Capture the cell that displays the provided text and extract its (x, y) central coordinate. 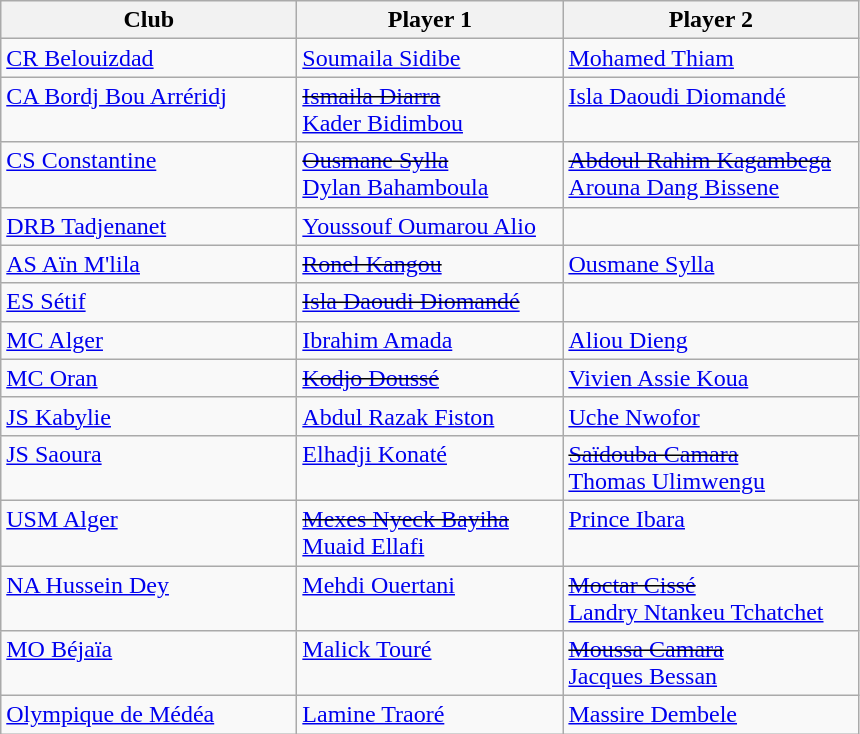
Mexes Nyeck Bayiha Muaid Ellafi (430, 532)
Ibrahim Amada (430, 340)
DRB Tadjenanet (149, 226)
Ismaila Diarra Kader Bidimbou (430, 110)
Saïdouba Camara Thomas Ulimwengu (711, 468)
Lamine Traoré (430, 715)
Abdoul Rahim Kagambega Arouna Dang Bissene (711, 174)
Ousmane Sylla (711, 264)
ES Sétif (149, 302)
Prince Ibara (711, 532)
CR Belouizdad (149, 58)
Uche Nwofor (711, 416)
Club (149, 20)
USM Alger (149, 532)
Kodjo Doussé (430, 378)
Player 1 (430, 20)
Vivien Assie Koua (711, 378)
Player 2 (711, 20)
Mehdi Ouertani (430, 598)
Malick Touré (430, 664)
CS Constantine (149, 174)
Olympique de Médéa (149, 715)
MC Oran (149, 378)
Ousmane Sylla Dylan Bahamboula (430, 174)
Aliou Dieng (711, 340)
MO Béjaïa (149, 664)
MC Alger (149, 340)
Mohamed Thiam (711, 58)
NA Hussein Dey (149, 598)
JS Kabylie (149, 416)
CA Bordj Bou Arréridj (149, 110)
JS Saoura (149, 468)
Moctar Cissé Landry Ntankeu Tchatchet (711, 598)
Youssouf Oumarou Alio (430, 226)
Elhadji Konaté (430, 468)
Soumaila Sidibe (430, 58)
Ronel Kangou (430, 264)
Abdul Razak Fiston (430, 416)
Moussa Camara Jacques Bessan (711, 664)
AS Aïn M'lila (149, 264)
Massire Dembele (711, 715)
